From the cell containing the given text, extract its center point as [X, Y] coordinate. 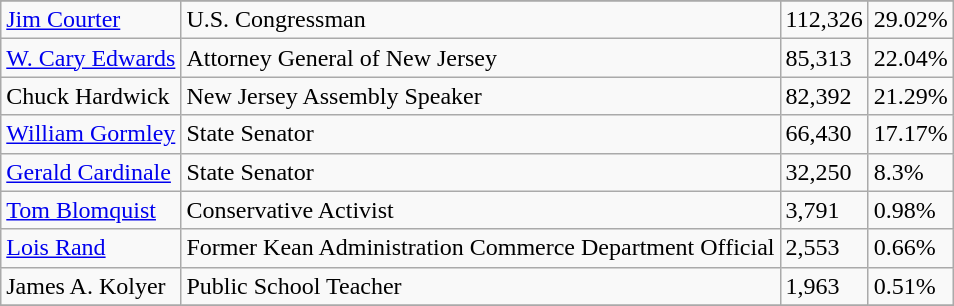
22.04% [910, 58]
112,326 [824, 20]
17.17% [910, 134]
2,553 [824, 248]
0.66% [910, 248]
Public School Teacher [480, 286]
Jim Courter [91, 20]
Tom Blomquist [91, 210]
W. Cary Edwards [91, 58]
8.3% [910, 172]
3,791 [824, 210]
Gerald Cardinale [91, 172]
Conservative Activist [480, 210]
Lois Rand [91, 248]
85,313 [824, 58]
William Gormley [91, 134]
21.29% [910, 96]
1,963 [824, 286]
82,392 [824, 96]
New Jersey Assembly Speaker [480, 96]
32,250 [824, 172]
James A. Kolyer [91, 286]
Former Kean Administration Commerce Department Official [480, 248]
0.51% [910, 286]
U.S. Congressman [480, 20]
66,430 [824, 134]
0.98% [910, 210]
Attorney General of New Jersey [480, 58]
29.02% [910, 20]
Chuck Hardwick [91, 96]
